Output the [x, y] coordinate of the center of the cell containing the given text.  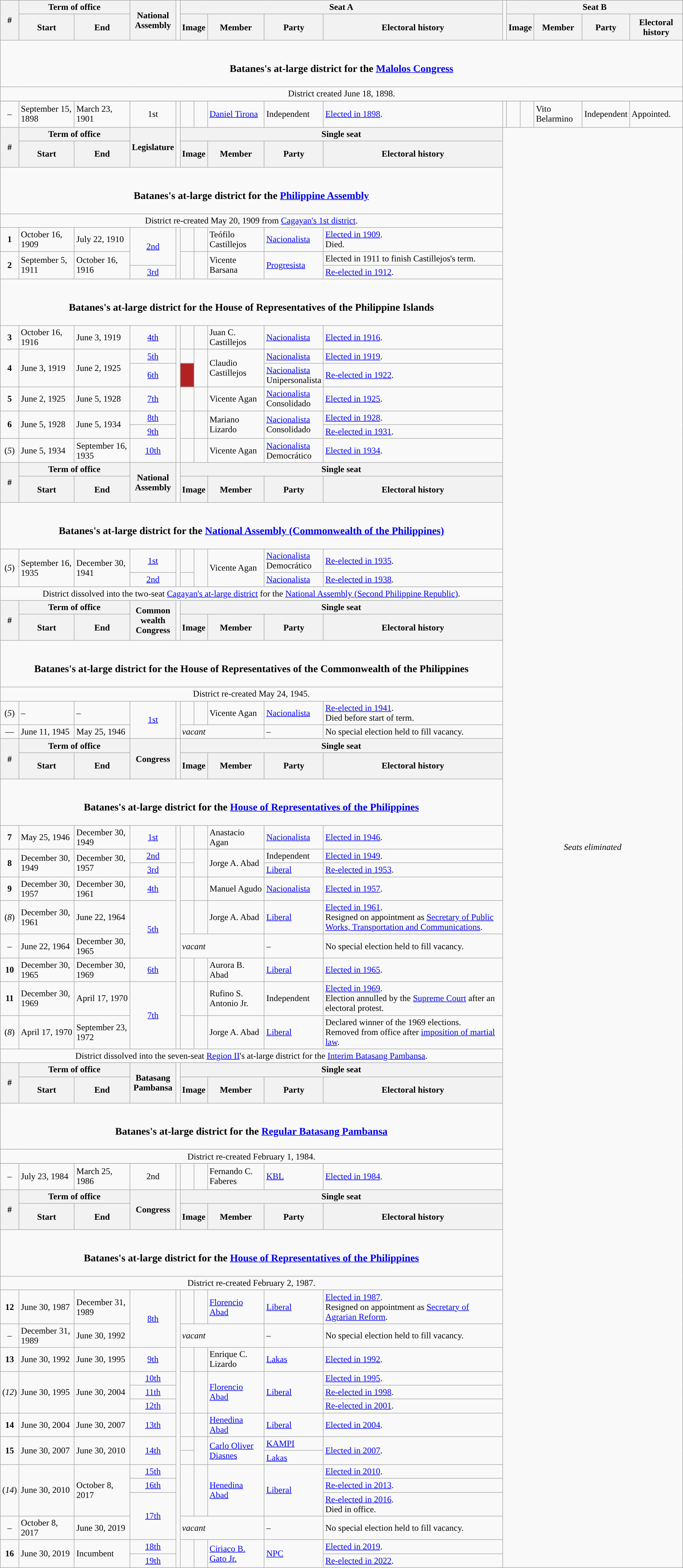
December 30, 1941 [102, 568]
(14) [9, 1490]
Elected in 1957. [413, 889]
Ciriaco B. Gato Jr. [236, 1554]
5 [9, 399]
Re-elected in 1938. [413, 580]
Elected in 1995. [413, 1378]
NacionalistaUnipersonalista [294, 375]
Claudio Castillejos [236, 368]
Seat B [595, 7]
District re-created May 24, 1945. [252, 694]
11 [9, 998]
Batanes's at-large district for the House of Representatives of the Philippine Islands [252, 302]
Elected in 1946. [413, 837]
Elected in 1909.Died. [413, 239]
Declared winner of the 1969 elections.Removed from office after imposition of martial law. [413, 1032]
Elected in 1898. [413, 114]
15 [9, 1450]
16 [9, 1554]
9 [9, 889]
Re-elected in 2001. [413, 1406]
District re-created May 20, 1909 from Cagayan's 1st district. [252, 221]
Elected in 1934. [413, 451]
District re-created February 1, 1984. [252, 1156]
Elected in 1925. [413, 399]
Aurora B. Abad [236, 970]
Elected in 2019. [413, 1547]
Teófilo Castillejos [236, 239]
7 [9, 837]
District created June 18, 1898. [341, 94]
Enrique C. Lizardo [236, 1360]
— [9, 732]
District re-created February 2, 1987. [252, 1283]
Re-elected in 2016.Died in office. [413, 1504]
17th [153, 1516]
Elected in 1916. [413, 337]
Elected in 1984. [413, 1176]
Seats eliminated [593, 847]
Elected in 1928. [413, 418]
Vicente Barsana [236, 265]
Elected in 1911 to finish Castillejos's term. [413, 258]
11th [153, 1392]
12th [153, 1406]
Batanes's at-large district for the Malolos Congress [341, 64]
District dissolved into the seven-seat Region II's at-large district for the Interim Batasang Pambansa. [252, 1056]
18th [153, 1547]
Elected in 1961.Resigned on appointment as Secretary of Public Works, Transportation and Communications. [413, 917]
15th [153, 1471]
Daniel Tirona [236, 114]
Elected in 2007. [413, 1450]
Mariano Lizardo [236, 425]
3 [9, 337]
District dissolved into the two-seat Cagayan's at-large district for the National Assembly (Second Philippine Republic). [252, 594]
Elected in 2010. [413, 1471]
September 23, 1972 [102, 1032]
Batanes's at-large district for the Regular Batasang Pambansa [252, 1126]
Legislature [153, 147]
June 11, 1945 [47, 732]
March 23, 1901 [102, 114]
Manuel Agudo [236, 889]
Batanes's at-large district for the National Assembly (Commonwealth of the Philippines) [252, 526]
6 [9, 425]
Incumbent [102, 1554]
Anastacio Agan [236, 837]
July 22, 1910 [102, 239]
13 [9, 1360]
September 5, 1911 [47, 265]
Re-elected in 1922. [413, 375]
Elected in 1992. [413, 1360]
2 [9, 265]
June 30, 1987 [47, 1307]
12 [9, 1307]
Batanes's at-large district for the House of Representatives of the Commonwealth of the Philippines [252, 664]
KBL [294, 1176]
Re-elected in 1953. [413, 870]
Re-elected in 1912. [413, 272]
(12) [9, 1392]
14th [153, 1450]
Re-elected in 2013. [413, 1485]
Carlo Oliver Diasnes [236, 1450]
Seat A [341, 7]
NPC [294, 1554]
13th [153, 1425]
Re-elected in 1998. [413, 1392]
Progresista [294, 265]
KAMPI [294, 1444]
Re-elected in 1941.Died before start of term. [413, 713]
10 [9, 970]
Elected in 1987.Resigned on appointment as Secretary of Agrarian Reform. [413, 1307]
14 [9, 1425]
October 16, 1909 [47, 239]
Juan C. Castillejos [236, 337]
CommonwealthCongress [153, 621]
16th [153, 1485]
Appointed. [656, 114]
Elected in 1969.Election annulled by the Supreme Court after an electoral protest. [413, 998]
Rufino S. Antonio Jr. [236, 998]
September 15, 1898 [47, 114]
Batanes's at-large district for the Philippine Assembly [252, 191]
Elected in 1965. [413, 970]
4 [9, 368]
Elected in 1949. [413, 856]
March 25, 1986 [102, 1176]
Elected in 2004. [413, 1425]
Elected in 1919. [413, 356]
July 23, 1984 [47, 1176]
Vito Belarmino [558, 114]
Fernando C. Faberes [236, 1176]
BatasangPambansa [153, 1083]
Re-elected in 1935. [413, 561]
Re-elected in 2022. [413, 1561]
8 [9, 863]
1 [9, 239]
19th [153, 1561]
Re-elected in 1931. [413, 432]
